Provide the (X, Y) coordinate of the cell's center where the given text is located.  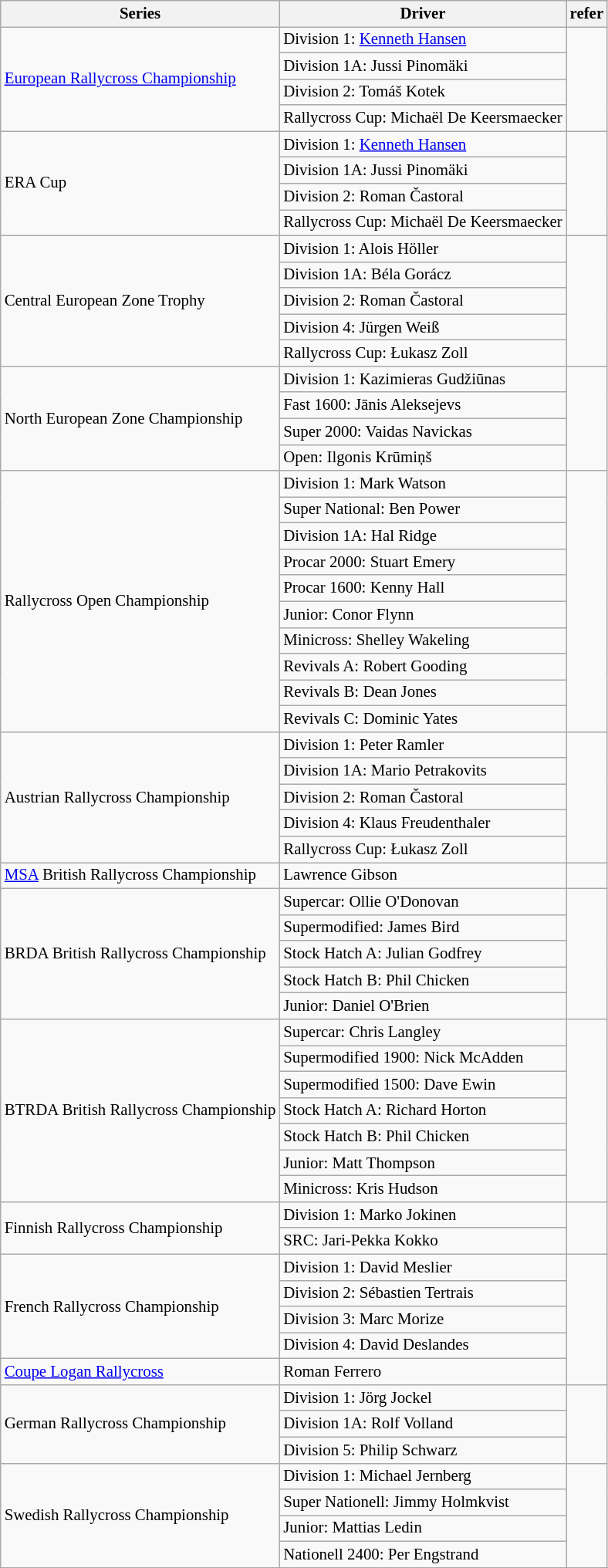
Lawrence Gibson (423, 876)
Super National: Ben Power (423, 510)
SRC: Jari-Pekka Kokko (423, 1241)
Division 1: Jörg Jockel (423, 1397)
Division 5: Philip Schwarz (423, 1450)
Junior: Matt Thompson (423, 1163)
French Rallycross Championship (140, 1306)
Junior: Daniel O'Brien (423, 1006)
Division 1: Mark Watson (423, 484)
Division 1: Kazimieras Gudžiūnas (423, 379)
Supermodified: James Bird (423, 928)
Division 3: Marc Morize (423, 1320)
Division 1A: Rolf Volland (423, 1424)
Division 4: David Deslandes (423, 1346)
Supermodified 1900: Nick McAdden (423, 1058)
Supercar: Ollie O'Donovan (423, 901)
Division 4: Klaus Freudenthaler (423, 823)
BRDA British Rallycross Championship (140, 954)
Minicross: Kris Hudson (423, 1189)
Open: Ilgonis Krūmiņš (423, 458)
Series (140, 14)
Division 1: David Meslier (423, 1267)
Stock Hatch A: Julian Godfrey (423, 954)
Procar 1600: Kenny Hall (423, 588)
Procar 2000: Stuart Emery (423, 562)
MSA British Rallycross Championship (140, 876)
Division 2: Tomáš Kotek (423, 92)
Division 1: Marko Jokinen (423, 1215)
Division 1A: Béla Gorácz (423, 275)
refer (586, 14)
Division 2: Sébastien Tertrais (423, 1293)
Junior: Conor Flynn (423, 614)
Junior: Mattias Ledin (423, 1529)
North European Zone Championship (140, 418)
Division 1: Michael Jernberg (423, 1476)
Division 1A: Hal Ridge (423, 536)
Rallycross Open Championship (140, 601)
Coupe Logan Rallycross (140, 1372)
Super Nationell: Jimmy Holmkvist (423, 1502)
Supercar: Chris Langley (423, 1032)
Fast 1600: Jānis Aleksejevs (423, 405)
ERA Cup (140, 184)
Division 1A: Mario Petrakovits (423, 771)
Supermodified 1500: Dave Ewin (423, 1084)
Revivals C: Dominic Yates (423, 718)
Division 1: Alois Höller (423, 248)
Roman Ferrero (423, 1372)
Division 4: Jürgen Weiß (423, 327)
Stock Hatch A: Richard Horton (423, 1110)
European Rallycross Championship (140, 79)
Austrian Rallycross Championship (140, 796)
Minicross: Shelley Wakeling (423, 640)
BTRDA British Rallycross Championship (140, 1111)
Nationell 2400: Per Engstrand (423, 1554)
Driver (423, 14)
German Rallycross Championship (140, 1424)
Swedish Rallycross Championship (140, 1516)
Super 2000: Vaidas Navickas (423, 431)
Central European Zone Trophy (140, 301)
Finnish Rallycross Championship (140, 1228)
Division 1: Peter Ramler (423, 745)
Revivals A: Robert Gooding (423, 667)
Revivals B: Dean Jones (423, 693)
